Output the (X, Y) coordinate of the center of the cell containing the given text.  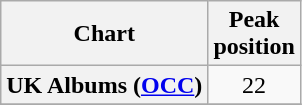
22 (254, 85)
UK Albums (OCC) (104, 85)
Peakposition (254, 34)
Chart (104, 34)
